Capture the cell that displays the provided text and extract its (x, y) central coordinate. 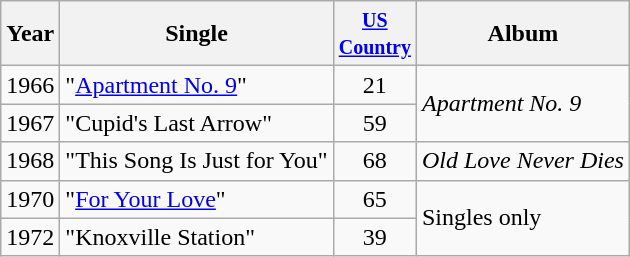
1966 (30, 85)
1967 (30, 123)
65 (374, 199)
Single (196, 34)
"This Song Is Just for You" (196, 161)
59 (374, 123)
Apartment No. 9 (522, 104)
US Country (374, 34)
Album (522, 34)
"Apartment No. 9" (196, 85)
"Cupid's Last Arrow" (196, 123)
Year (30, 34)
Old Love Never Dies (522, 161)
68 (374, 161)
"For Your Love" (196, 199)
"Knoxville Station" (196, 237)
1972 (30, 237)
39 (374, 237)
1968 (30, 161)
21 (374, 85)
1970 (30, 199)
Singles only (522, 218)
